Scan for the cell matching the given text and deliver its (x, y) coordinate at center. 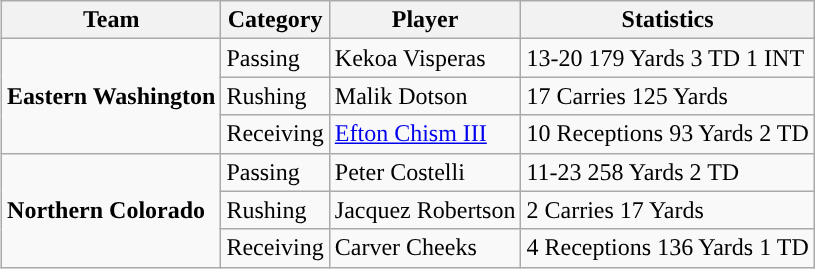
Team (112, 20)
Statistics (668, 20)
13-20 179 Yards 3 TD 1 INT (668, 58)
Efton Chism III (425, 134)
Jacquez Robertson (425, 210)
Category (275, 20)
Eastern Washington (112, 96)
10 Receptions 93 Yards 2 TD (668, 134)
Northern Colorado (112, 210)
Kekoa Visperas (425, 58)
Peter Costelli (425, 172)
11-23 258 Yards 2 TD (668, 172)
17 Carries 125 Yards (668, 96)
4 Receptions 136 Yards 1 TD (668, 248)
2 Carries 17 Yards (668, 210)
Player (425, 20)
Malik Dotson (425, 96)
Carver Cheeks (425, 248)
